Search for the cell housing the specified text and yield its [X, Y] center coordinate. 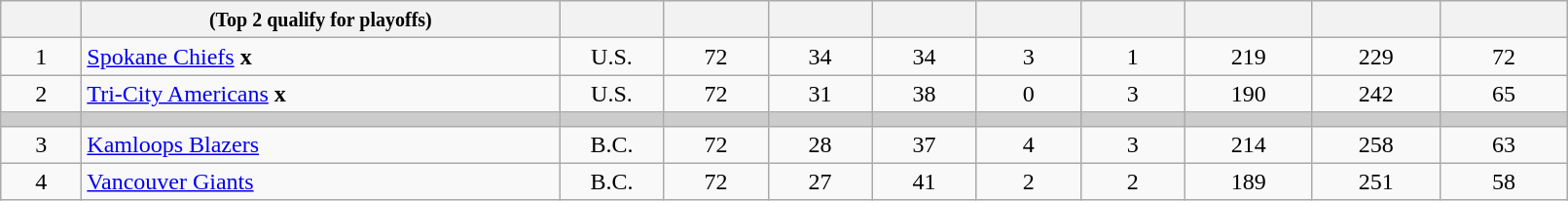
242 [1376, 94]
189 [1248, 181]
190 [1248, 94]
(Top 2 qualify for playoffs) [321, 20]
37 [925, 144]
41 [925, 181]
251 [1376, 181]
65 [1503, 94]
Spokane Chiefs x [321, 57]
63 [1503, 144]
229 [1376, 57]
0 [1028, 94]
Kamloops Blazers [321, 144]
27 [820, 181]
Tri-City Americans x [321, 94]
Vancouver Giants [321, 181]
38 [925, 94]
219 [1248, 57]
31 [820, 94]
28 [820, 144]
258 [1376, 144]
58 [1503, 181]
214 [1248, 144]
